Detect which cell encompasses the target text, then output its (x, y) center coordinate. 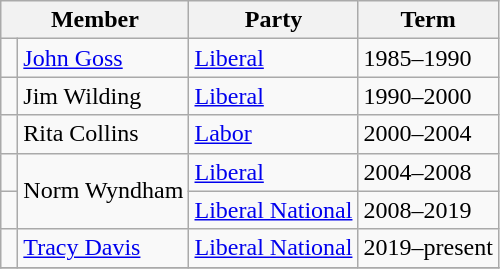
Rita Collins (104, 134)
Member (95, 20)
2004–2008 (428, 172)
2019–present (428, 248)
Term (428, 20)
Party (274, 20)
2000–2004 (428, 134)
Labor (274, 134)
John Goss (104, 58)
Jim Wilding (104, 96)
Norm Wyndham (104, 191)
Tracy Davis (104, 248)
1985–1990 (428, 58)
2008–2019 (428, 210)
1990–2000 (428, 96)
